Scan for the cell matching the given text and deliver its (X, Y) coordinate at center. 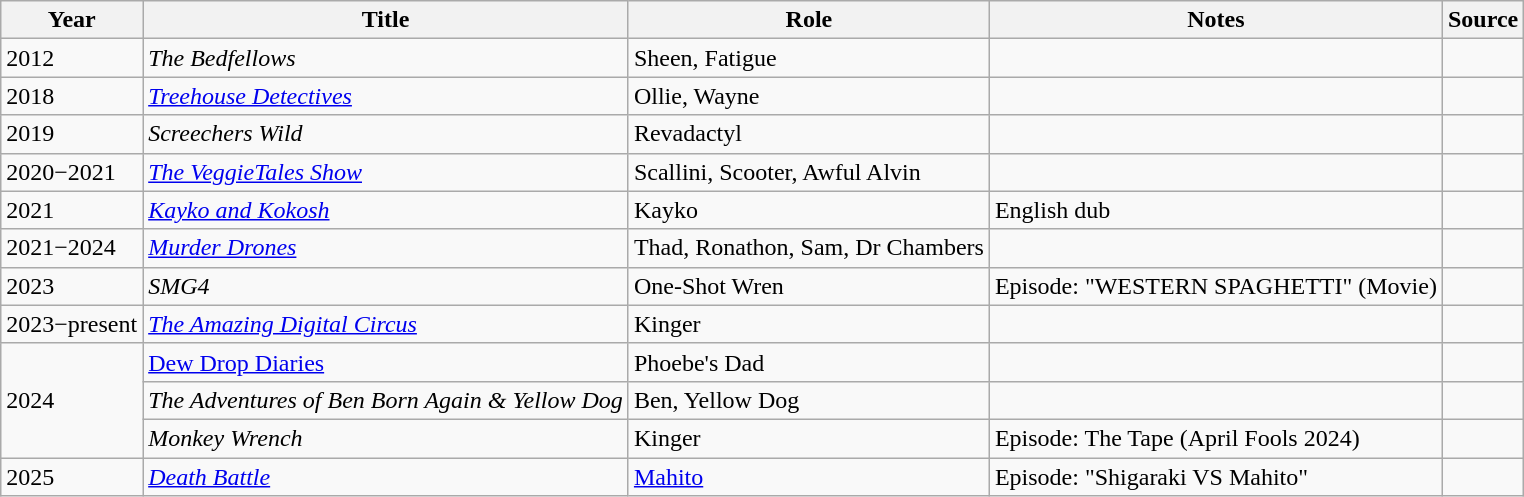
The VeggieTales Show (386, 172)
Episode: The Tape (April Fools 2024) (1216, 438)
Thad, Ronathon, Sam, Dr Chambers (808, 248)
Revadactyl (808, 134)
Monkey Wrench (386, 438)
Episode: "Shigaraki VS Mahito" (1216, 477)
Year (72, 20)
The Bedfellows (386, 58)
2021−2024 (72, 248)
2020−2021 (72, 172)
The Adventures of Ben Born Again & Yellow Dog (386, 400)
One-Shot Wren (808, 286)
2019 (72, 134)
2023 (72, 286)
Episode: "WESTERN SPAGHETTI" (Movie) (1216, 286)
Dew Drop Diaries (386, 362)
2025 (72, 477)
Ben, Yellow Dog (808, 400)
Murder Drones (386, 248)
Mahito (808, 477)
2021 (72, 210)
SMG4 (386, 286)
Sheen, Fatigue (808, 58)
The Amazing Digital Circus (386, 324)
Role (808, 20)
Notes (1216, 20)
Title (386, 20)
2024 (72, 400)
Kayko (808, 210)
2023−present (72, 324)
Scallini, Scooter, Awful Alvin (808, 172)
English dub (1216, 210)
Kayko and Kokosh (386, 210)
2018 (72, 96)
Ollie, Wayne (808, 96)
Screechers Wild (386, 134)
Source (1482, 20)
Phoebe's Dad (808, 362)
Treehouse Detectives (386, 96)
Death Battle (386, 477)
2012 (72, 58)
